Determine the [x, y] coordinate at the center of the cell enclosing the given text.  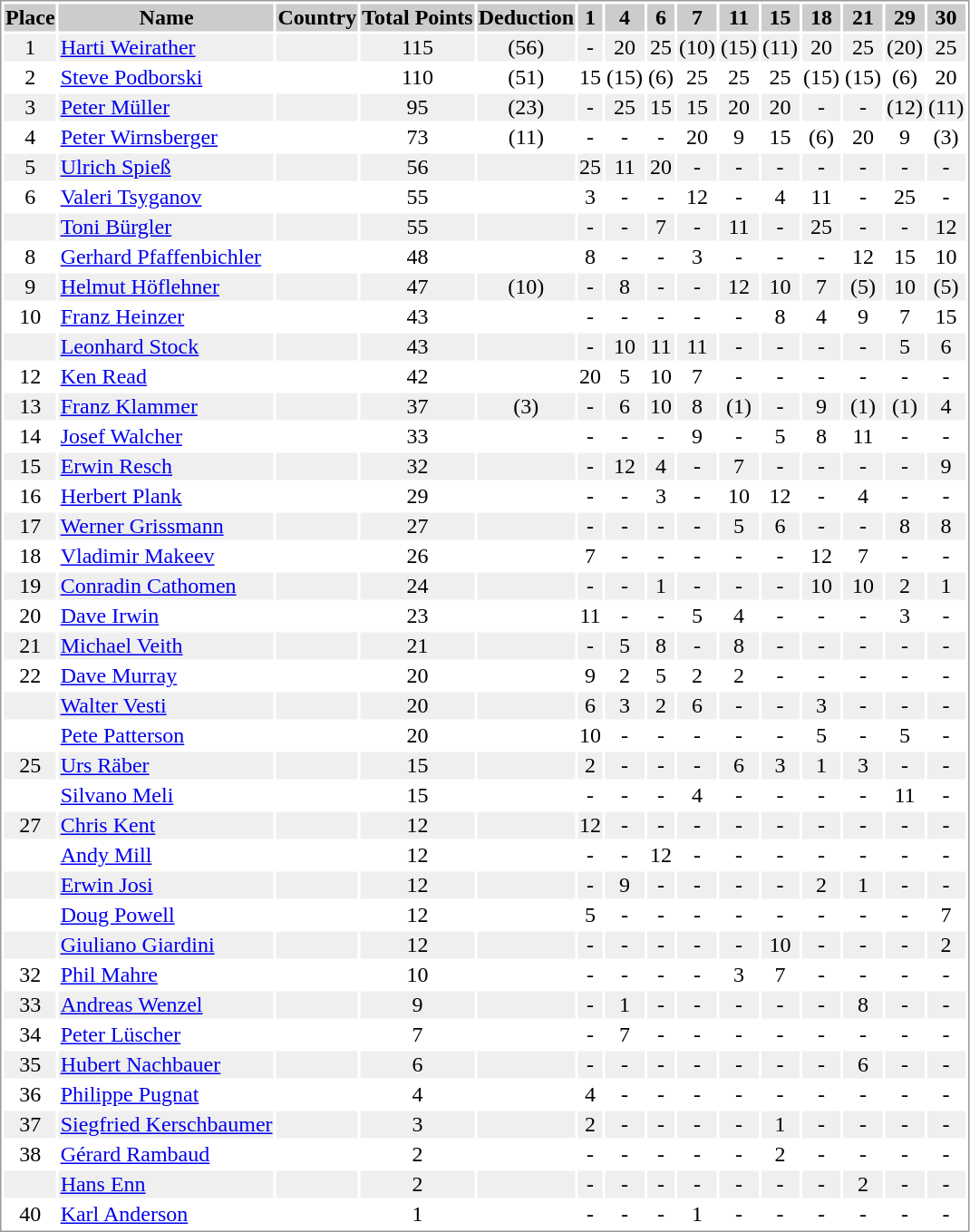
Country [317, 17]
Total Points [417, 17]
Chris Kent [167, 826]
30 [946, 17]
Werner Grissmann [167, 527]
Ken Read [167, 376]
38 [30, 1154]
Karl Anderson [167, 1214]
Philippe Pugnat [167, 1094]
Conradin Cathomen [167, 587]
Dave Murray [167, 675]
Herbert Plank [167, 496]
56 [417, 168]
Silvano Meli [167, 795]
35 [30, 1065]
73 [417, 137]
Josef Walcher [167, 436]
115 [417, 48]
22 [30, 675]
19 [30, 587]
Gérard Rambaud [167, 1154]
Harti Weirather [167, 48]
(56) [526, 48]
36 [30, 1094]
Steve Podborski [167, 77]
26 [417, 556]
(51) [526, 77]
Pete Patterson [167, 735]
13 [30, 407]
Giuliano Giardini [167, 946]
17 [30, 527]
Franz Heinzer [167, 316]
Andy Mill [167, 855]
Place [30, 17]
Helmut Höflehner [167, 287]
Hans Enn [167, 1185]
34 [30, 1034]
24 [417, 587]
Peter Müller [167, 108]
Peter Wirnsberger [167, 137]
Walter Vesti [167, 706]
Siegfried Kerschbaumer [167, 1125]
48 [417, 257]
(23) [526, 108]
Ulrich Spieß [167, 168]
14 [30, 436]
Hubert Nachbauer [167, 1065]
Peter Lüscher [167, 1034]
Gerhard Pfaffenbichler [167, 257]
Andreas Wenzel [167, 1005]
Deduction [526, 17]
Erwin Resch [167, 467]
110 [417, 77]
Dave Irwin [167, 616]
Franz Klammer [167, 407]
47 [417, 287]
Michael Veith [167, 646]
(12) [905, 108]
Phil Mahre [167, 975]
Doug Powell [167, 915]
40 [30, 1214]
Toni Bürgler [167, 228]
Erwin Josi [167, 886]
Urs Räber [167, 766]
(20) [905, 48]
42 [417, 376]
95 [417, 108]
Name [167, 17]
23 [417, 616]
Leonhard Stock [167, 347]
Valeri Tsyganov [167, 197]
Vladimir Makeev [167, 556]
16 [30, 496]
